Scan for the cell matching the given text and deliver its [X, Y] coordinate at center. 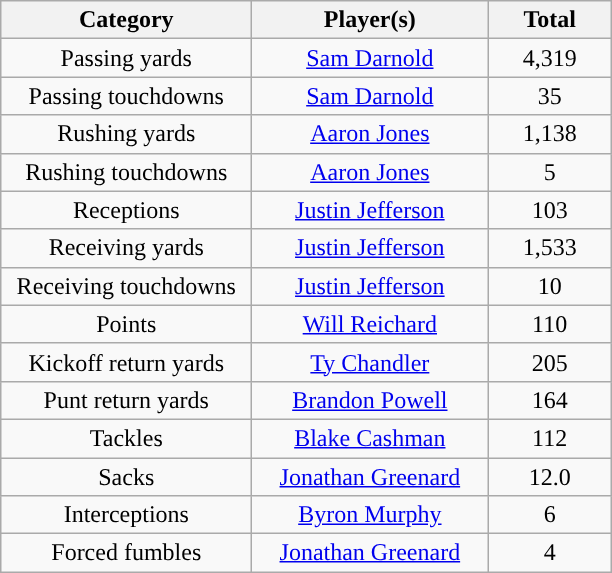
Player(s) [370, 20]
Interceptions [126, 515]
Punt return yards [126, 400]
10 [550, 286]
Will Reichard [370, 324]
103 [550, 210]
5 [550, 172]
Receptions [126, 210]
Category [126, 20]
12.0 [550, 477]
35 [550, 96]
Points [126, 324]
1,533 [550, 248]
110 [550, 324]
Passing yards [126, 58]
Blake Cashman [370, 438]
Forced fumbles [126, 553]
4,319 [550, 58]
Rushing touchdowns [126, 172]
Receiving touchdowns [126, 286]
Rushing yards [126, 134]
205 [550, 362]
Total [550, 20]
Passing touchdowns [126, 96]
164 [550, 400]
Brandon Powell [370, 400]
4 [550, 553]
112 [550, 438]
Tackles [126, 438]
Sacks [126, 477]
Receiving yards [126, 248]
1,138 [550, 134]
Ty Chandler [370, 362]
6 [550, 515]
Byron Murphy [370, 515]
Kickoff return yards [126, 362]
